Pinpoint the cell where the given text exists, returning its (X, Y) midpoint coordinate. 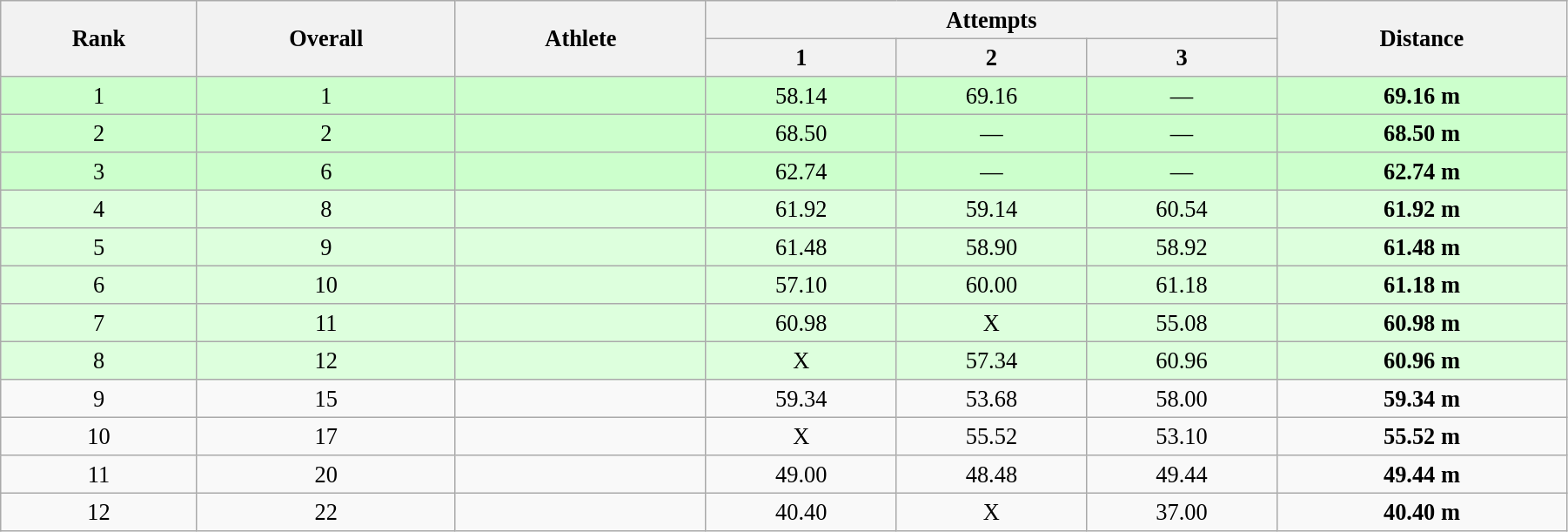
40.40 m (1422, 512)
15 (325, 399)
53.68 (992, 399)
Athlete (580, 38)
4 (99, 209)
62.74 m (1422, 172)
61.48 (801, 247)
40.40 (801, 512)
59.14 (992, 209)
7 (99, 323)
69.16 (992, 95)
Overall (325, 38)
60.98 m (1422, 323)
62.74 (801, 172)
59.34 (801, 399)
68.50 (801, 133)
57.10 (801, 285)
60.00 (992, 285)
49.44 m (1422, 475)
58.90 (992, 247)
69.16 m (1422, 95)
48.48 (992, 475)
61.48 m (1422, 247)
20 (325, 475)
Rank (99, 38)
61.18 (1182, 285)
17 (325, 436)
60.54 (1182, 209)
57.34 (992, 360)
49.00 (801, 475)
5 (99, 247)
58.14 (801, 95)
61.92 (801, 209)
Attempts (991, 19)
58.92 (1182, 247)
53.10 (1182, 436)
55.52 m (1422, 436)
59.34 m (1422, 399)
55.08 (1182, 323)
55.52 (992, 436)
37.00 (1182, 512)
61.18 m (1422, 285)
Distance (1422, 38)
60.96 (1182, 360)
22 (325, 512)
49.44 (1182, 475)
68.50 m (1422, 133)
60.98 (801, 323)
60.96 m (1422, 360)
61.92 m (1422, 209)
58.00 (1182, 399)
